Extract the [X, Y] coordinate from the center of the cell holding the provided text.  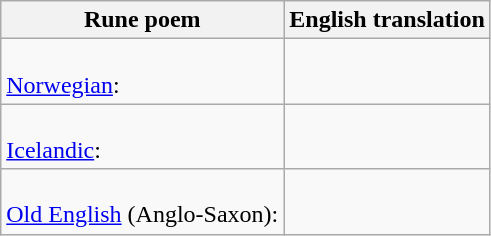
Norwegian: [142, 72]
English translation [387, 20]
Old English (Anglo-Saxon): [142, 202]
Rune poem [142, 20]
Icelandic: [142, 136]
